Locate the cell with the specified text and output its [x, y] center coordinate. 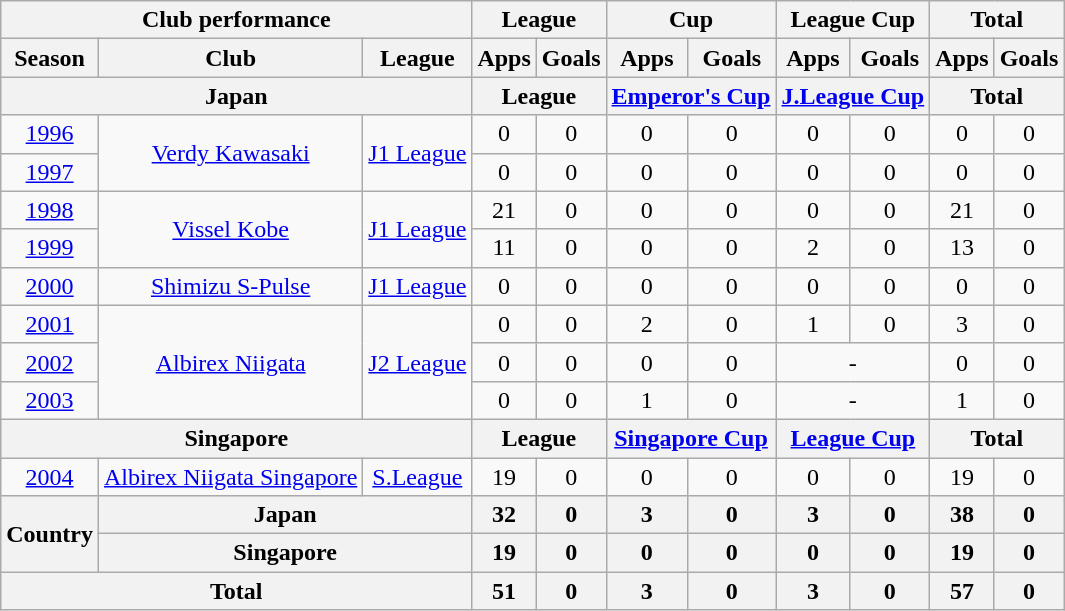
51 [504, 591]
Verdy Kawasaki [230, 153]
Singapore Cup [691, 438]
13 [962, 248]
2003 [50, 400]
2001 [50, 324]
32 [504, 515]
1996 [50, 134]
1998 [50, 210]
J.League Cup [853, 96]
Albirex Niigata Singapore [230, 477]
Club [230, 58]
57 [962, 591]
Club performance [236, 20]
Shimizu S-Pulse [230, 286]
2000 [50, 286]
38 [962, 515]
J2 League [418, 362]
11 [504, 248]
S.League [418, 477]
Cup [691, 20]
Albirex Niigata [230, 362]
1997 [50, 172]
2004 [50, 477]
1999 [50, 248]
Emperor's Cup [691, 96]
Country [50, 534]
Vissel Kobe [230, 229]
Season [50, 58]
2002 [50, 362]
